Find where the given text appears and provide that cell's center as [x, y] coordinate. 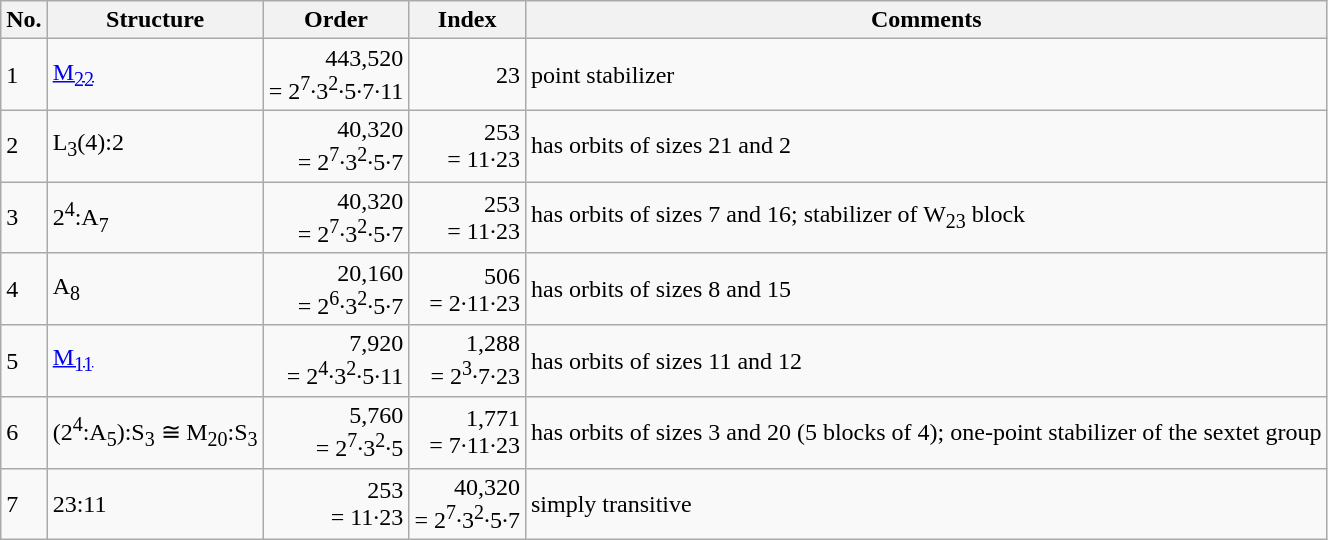
No. [24, 20]
M22 [155, 75]
M11 [155, 361]
23 [468, 75]
has orbits of sizes 3 and 20 (5 blocks of 4); one-point stabilizer of the sextet group [926, 433]
2 [24, 146]
4 [24, 289]
simply transitive [926, 504]
Index [468, 20]
506= 2·11·23 [468, 289]
1 [24, 75]
Structure [155, 20]
7,920= 24·32·5·11 [336, 361]
point stabilizer [926, 75]
5,760= 27·32·5 [336, 433]
24:A7 [155, 218]
1,771= 7·11·23 [468, 433]
7 [24, 504]
has orbits of sizes 8 and 15 [926, 289]
5 [24, 361]
has orbits of sizes 11 and 12 [926, 361]
A8 [155, 289]
(24:A5):S3 ≅ M20:S3 [155, 433]
has orbits of sizes 7 and 16; stabilizer of W23 block [926, 218]
Comments [926, 20]
has orbits of sizes 21 and 2 [926, 146]
23:11 [155, 504]
3 [24, 218]
6 [24, 433]
443,520= 27·32·5·7·11 [336, 75]
20,160= 26·32·5·7 [336, 289]
Order [336, 20]
1,288= 23·7·23 [468, 361]
L3(4):2 [155, 146]
